Find where the given text appears and provide that cell's center as (X, Y) coordinate. 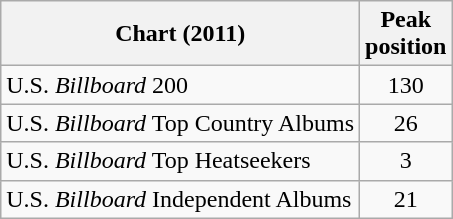
130 (406, 85)
U.S. Billboard Top Country Albums (180, 123)
U.S. Billboard Top Heatseekers (180, 161)
U.S. Billboard Independent Albums (180, 199)
21 (406, 199)
Chart (2011) (180, 34)
Peakposition (406, 34)
26 (406, 123)
U.S. Billboard 200 (180, 85)
3 (406, 161)
